Detect which cell encompasses the target text, then output its [X, Y] center coordinate. 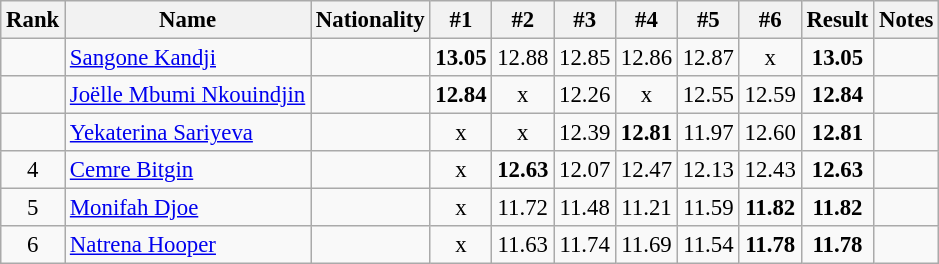
6 [33, 245]
#2 [523, 20]
12.87 [708, 58]
Notes [906, 20]
11.97 [708, 133]
11.48 [585, 208]
11.69 [647, 245]
#6 [770, 20]
Nationality [370, 20]
12.26 [585, 95]
12.39 [585, 133]
12.86 [647, 58]
4 [33, 170]
12.43 [770, 170]
12.88 [523, 58]
Monifah Djoe [188, 208]
Sangone Kandji [188, 58]
12.85 [585, 58]
12.59 [770, 95]
Natrena Hooper [188, 245]
#3 [585, 20]
11.74 [585, 245]
12.47 [647, 170]
Yekaterina Sariyeva [188, 133]
11.21 [647, 208]
11.59 [708, 208]
Name [188, 20]
12.60 [770, 133]
11.54 [708, 245]
#5 [708, 20]
Rank [33, 20]
#4 [647, 20]
11.72 [523, 208]
12.13 [708, 170]
12.55 [708, 95]
11.63 [523, 245]
#1 [461, 20]
Result [838, 20]
12.07 [585, 170]
5 [33, 208]
Cemre Bitgin [188, 170]
Joëlle Mbumi Nkouindjin [188, 95]
